Determine the [x, y] coordinate at the center of the cell enclosing the given text.  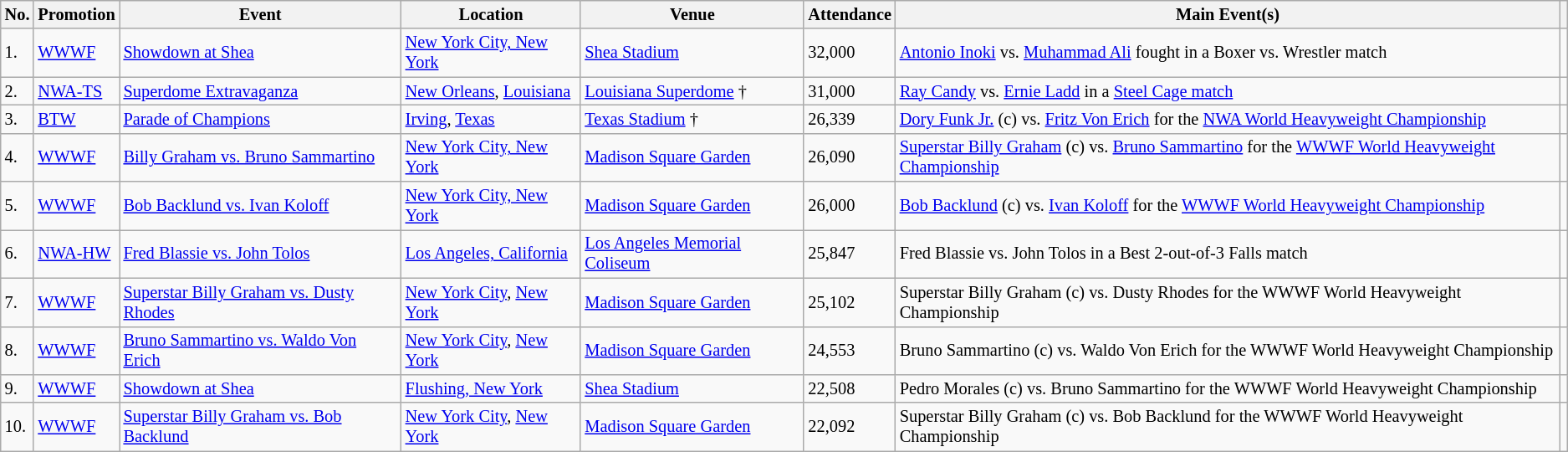
Superstar Billy Graham vs. Bob Backlund [261, 427]
Los Angeles, California [492, 254]
24,553 [850, 351]
Location [492, 14]
Event [261, 14]
Texas Stadium † [692, 119]
22,092 [850, 427]
NWA-HW [76, 254]
25,102 [850, 302]
22,508 [850, 388]
5. [18, 206]
Dory Funk Jr. (c) vs. Fritz Von Erich for the NWA World Heavyweight Championship [1228, 119]
Bruno Sammartino (c) vs. Waldo Von Erich for the WWWF World Heavyweight Championship [1228, 351]
32,000 [850, 53]
31,000 [850, 91]
8. [18, 351]
Los Angeles Memorial Coliseum [692, 254]
Main Event(s) [1228, 14]
Antonio Inoki vs. Muhammad Ali fought in a Boxer vs. Wrestler match [1228, 53]
BTW [76, 119]
Parade of Champions [261, 119]
2. [18, 91]
1. [18, 53]
Attendance [850, 14]
26,339 [850, 119]
7. [18, 302]
Superstar Billy Graham (c) vs. Bob Backlund for the WWWF World Heavyweight Championship [1228, 427]
Flushing, New York [492, 388]
Fred Blassie vs. John Tolos in a Best 2-out-of-3 Falls match [1228, 254]
9. [18, 388]
Superstar Billy Graham (c) vs. Dusty Rhodes for the WWWF World Heavyweight Championship [1228, 302]
New Orleans, Louisiana [492, 91]
3. [18, 119]
Superstar Billy Graham vs. Dusty Rhodes [261, 302]
Venue [692, 14]
Bob Backlund (c) vs. Ivan Koloff for the WWWF World Heavyweight Championship [1228, 206]
6. [18, 254]
10. [18, 427]
Superstar Billy Graham (c) vs. Bruno Sammartino for the WWWF World Heavyweight Championship [1228, 157]
Irving, Texas [492, 119]
NWA-TS [76, 91]
Billy Graham vs. Bruno Sammartino [261, 157]
No. [18, 14]
26,090 [850, 157]
Bruno Sammartino vs. Waldo Von Erich [261, 351]
25,847 [850, 254]
26,000 [850, 206]
Ray Candy vs. Ernie Ladd in a Steel Cage match [1228, 91]
Superdome Extravaganza [261, 91]
Pedro Morales (c) vs. Bruno Sammartino for the WWWF World Heavyweight Championship [1228, 388]
Promotion [76, 14]
Louisiana Superdome † [692, 91]
Bob Backlund vs. Ivan Koloff [261, 206]
4. [18, 157]
Fred Blassie vs. John Tolos [261, 254]
